Locate the cell with the specified text and output its [X, Y] center coordinate. 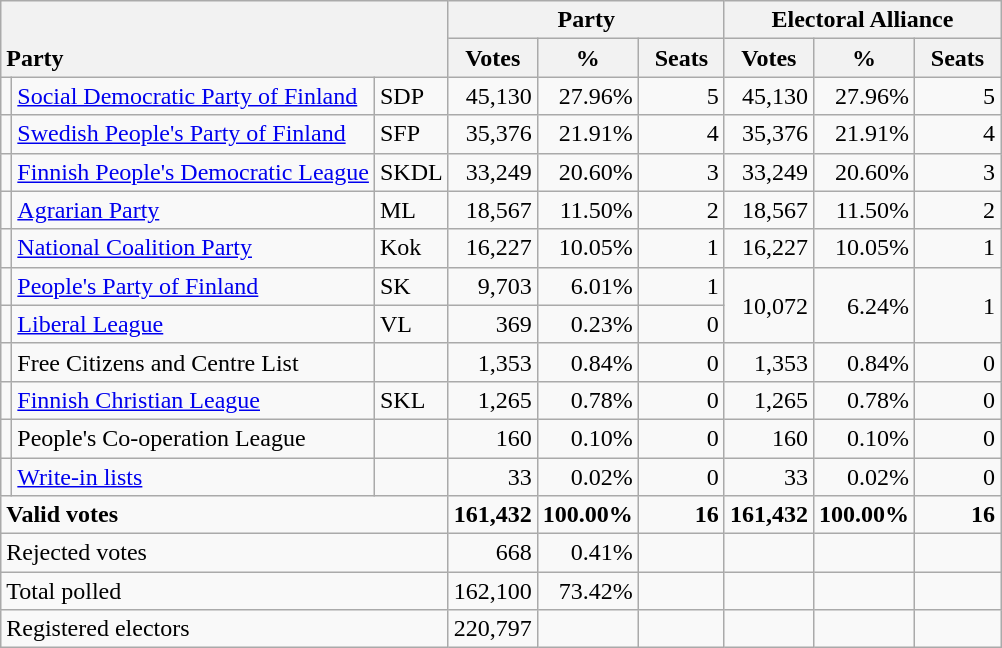
162,100 [492, 591]
Registered electors [224, 629]
668 [492, 553]
Valid votes [224, 515]
10,072 [768, 305]
369 [492, 324]
Free Citizens and Centre List [194, 362]
SK [411, 286]
Total polled [224, 591]
SDP [411, 96]
73.42% [588, 591]
People's Co-operation League [194, 438]
0.41% [588, 553]
Liberal League [194, 324]
Finnish People's Democratic League [194, 172]
Kok [411, 248]
ML [411, 210]
0.23% [588, 324]
SFP [411, 134]
National Coalition Party [194, 248]
Electoral Alliance [862, 20]
SKL [411, 400]
220,797 [492, 629]
Swedish People's Party of Finland [194, 134]
People's Party of Finland [194, 286]
6.01% [588, 286]
Finnish Christian League [194, 400]
Social Democratic Party of Finland [194, 96]
VL [411, 324]
Rejected votes [224, 553]
Agrarian Party [194, 210]
6.24% [864, 305]
9,703 [492, 286]
SKDL [411, 172]
Write-in lists [194, 477]
